Return the [X, Y] coordinate for the center point of the cell that contains the specified text.  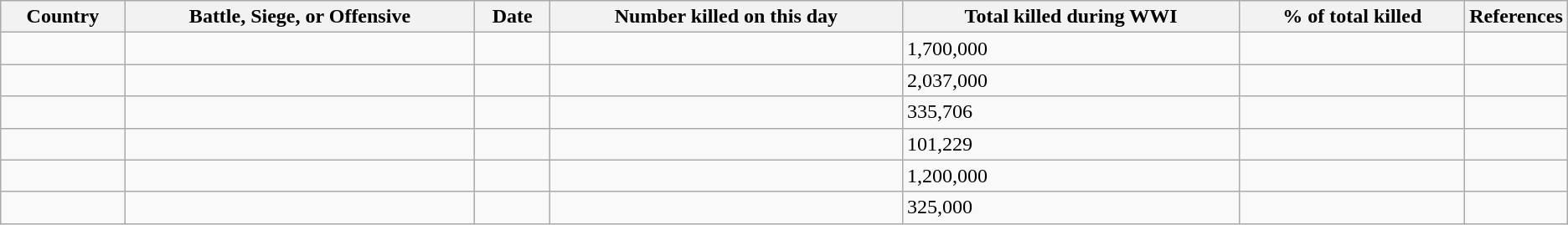
325,000 [1070, 207]
Number killed on this day [725, 17]
% of total killed [1352, 17]
Total killed during WWI [1070, 17]
References [1516, 17]
2,037,000 [1070, 80]
Country [63, 17]
101,229 [1070, 144]
1,700,000 [1070, 49]
1,200,000 [1070, 176]
Battle, Siege, or Offensive [300, 17]
Date [513, 17]
335,706 [1070, 112]
